Detect which cell encompasses the target text, then output its (x, y) center coordinate. 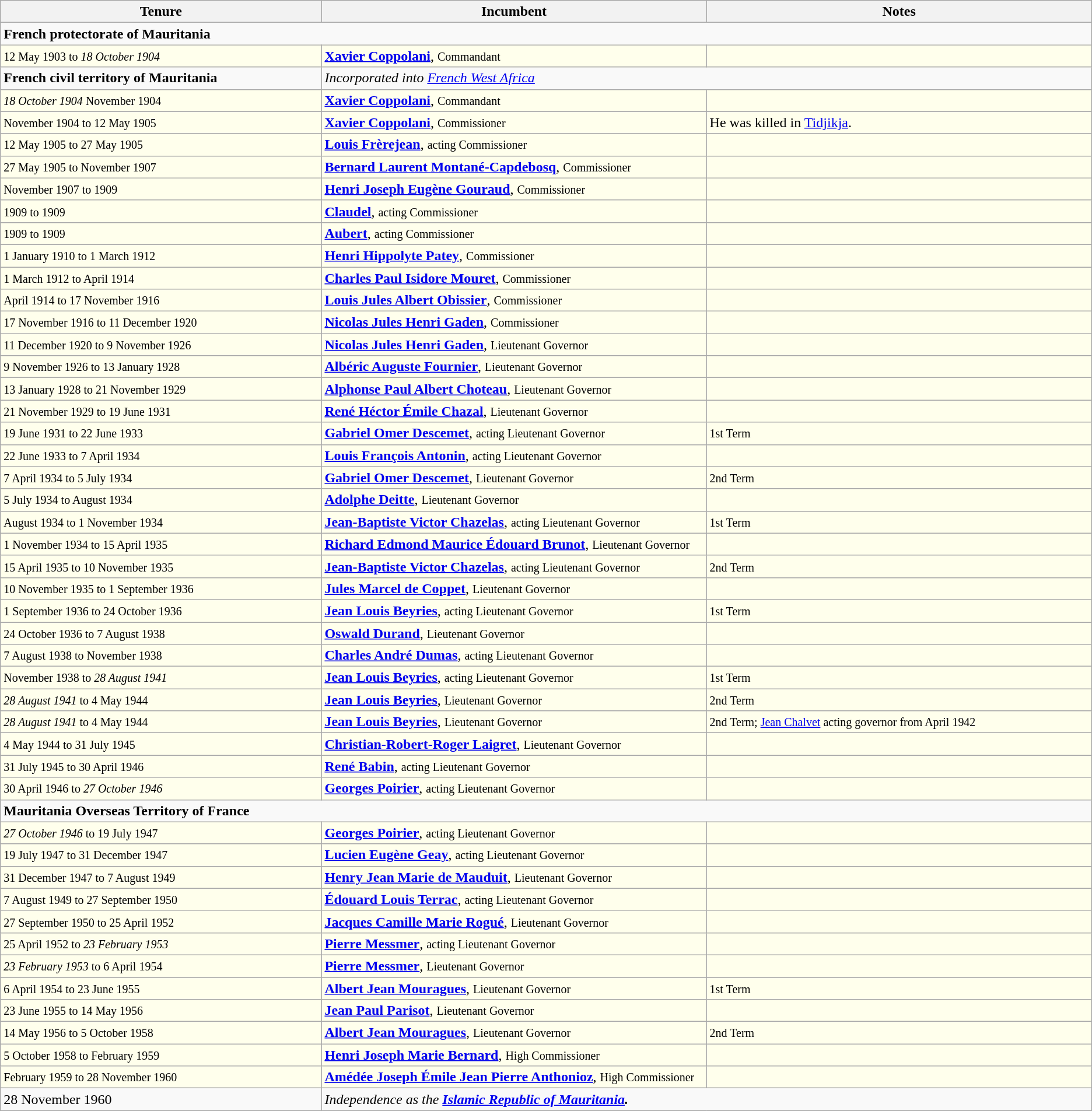
René Héctor Émile Chazal, Lieutenant Governor (514, 411)
French protectorate of Mauritania (546, 34)
31 December 1947 to 7 August 1949 (161, 877)
Gabriel Omer Descemet, Lieutenant Governor (514, 478)
12 May 1905 to 27 May 1905 (161, 145)
23 February 1953 to 6 April 1954 (161, 966)
12 May 1903 to 18 October 1904 (161, 56)
Amédée Joseph Émile Jean Pierre Anthonioz, High Commissioner (514, 1077)
6 April 1954 to 23 June 1955 (161, 989)
November 1938 to 28 August 1941 (161, 678)
Jacques Camille Marie Rogué, Lieutenant Governor (514, 921)
Claudel, acting Commissioner (514, 211)
Tenure (161, 12)
27 May 1905 to November 1907 (161, 167)
10 November 1935 to 1 September 1936 (161, 588)
19 June 1931 to 22 June 1933 (161, 433)
15 April 1935 to 10 November 1935 (161, 566)
Louis Jules Albert Obissier, Commissioner (514, 300)
Édouard Louis Terrac, acting Lieutenant Governor (514, 899)
French civil territory of Mauritania (161, 78)
René Babin, acting Lieutenant Governor (514, 766)
24 October 1936 to 7 August 1938 (161, 633)
April 1914 to 17 November 1916 (161, 300)
He was killed in Tidjikja. (899, 122)
2nd Term; Jean Chalvet acting governor from April 1942 (899, 722)
Nicolas Jules Henri Gaden, Commissioner (514, 323)
Pierre Messmer, acting Lieutenant Governor (514, 944)
Louis Frèrejean, acting Commissioner (514, 145)
Incumbent (514, 12)
27 September 1950 to 25 April 1952 (161, 921)
1 November 1934 to 15 April 1935 (161, 544)
February 1959 to 28 November 1960 (161, 1077)
Aubert, acting Commissioner (514, 233)
1 January 1910 to 1 March 1912 (161, 255)
Henry Jean Marie de Mauduit, Lieutenant Governor (514, 877)
Charles André Dumas, acting Lieutenant Governor (514, 656)
Adolphe Deitte, Lieutenant Governor (514, 500)
4 May 1944 to 31 July 1945 (161, 744)
1 September 1936 to 24 October 1936 (161, 611)
5 July 1934 to August 1934 (161, 500)
Bernard Laurent Montané-Capdebosq, Commissioner (514, 167)
Alphonse Paul Albert Choteau, Lieutenant Governor (514, 389)
Albéric Auguste Fournier, Lieutenant Governor (514, 367)
1 March 1912 to April 1914 (161, 278)
19 July 1947 to 31 December 1947 (161, 855)
Louis François Antonin, acting Lieutenant Governor (514, 455)
Independence as the Islamic Republic of Mauritania. (706, 1099)
22 June 1933 to 7 April 1934 (161, 455)
Henri Joseph Eugène Gouraud, Commissioner (514, 189)
Pierre Messmer, Lieutenant Governor (514, 966)
Incorporated into French West Africa (706, 78)
Lucien Eugène Geay, acting Lieutenant Governor (514, 855)
17 November 1916 to 11 December 1920 (161, 323)
Mauritania Overseas Territory of France (546, 811)
Charles Paul Isidore Mouret, Commissioner (514, 278)
27 October 1946 to 19 July 1947 (161, 833)
9 November 1926 to 13 January 1928 (161, 367)
August 1934 to 1 November 1934 (161, 522)
5 October 1958 to February 1959 (161, 1055)
7 August 1949 to 27 September 1950 (161, 899)
14 May 1956 to 5 October 1958 (161, 1033)
23 June 1955 to 14 May 1956 (161, 1011)
Henri Joseph Marie Bernard, High Commissioner (514, 1055)
30 April 1946 to 27 October 1946 (161, 788)
Richard Edmond Maurice Édouard Brunot, Lieutenant Governor (514, 544)
11 December 1920 to 9 November 1926 (161, 345)
Christian-Robert-Roger Laigret, Lieutenant Governor (514, 744)
25 April 1952 to 23 February 1953 (161, 944)
Jean Paul Parisot, Lieutenant Governor (514, 1011)
7 April 1934 to 5 July 1934 (161, 478)
Notes (899, 12)
Oswald Durand, Lieutenant Governor (514, 633)
21 November 1929 to 19 June 1931 (161, 411)
Nicolas Jules Henri Gaden, Lieutenant Governor (514, 345)
18 October 1904 November 1904 (161, 100)
7 August 1938 to November 1938 (161, 656)
Xavier Coppolani, Commissioner (514, 122)
Henri Hippolyte Patey, Commissioner (514, 255)
Jules Marcel de Coppet, Lieutenant Governor (514, 588)
13 January 1928 to 21 November 1929 (161, 389)
31 July 1945 to 30 April 1946 (161, 766)
November 1904 to 12 May 1905 (161, 122)
Gabriel Omer Descemet, acting Lieutenant Governor (514, 433)
28 November 1960 (161, 1099)
November 1907 to 1909 (161, 189)
